Determine the (x, y) coordinate at the center of the cell enclosing the given text.  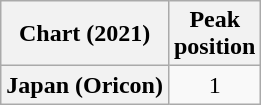
Japan (Oricon) (85, 85)
Peakposition (214, 34)
1 (214, 85)
Chart (2021) (85, 34)
